Locate the cell with the specified text and output its (x, y) center coordinate. 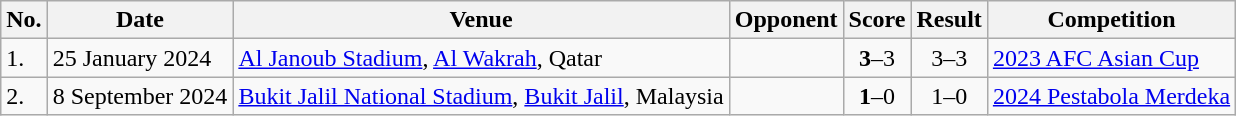
2. (24, 96)
Al Janoub Stadium, Al Wakrah, Qatar (481, 58)
Date (140, 20)
No. (24, 20)
25 January 2024 (140, 58)
Venue (481, 20)
Competition (1111, 20)
8 September 2024 (140, 96)
Result (949, 20)
2024 Pestabola Merdeka (1111, 96)
Bukit Jalil National Stadium, Bukit Jalil, Malaysia (481, 96)
1. (24, 58)
2023 AFC Asian Cup (1111, 58)
Score (877, 20)
Opponent (786, 20)
